Return the [x, y] coordinate for the center point of the cell that contains the specified text.  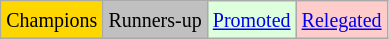
Champions [52, 20]
Runners-up [155, 20]
Promoted [252, 20]
Relegated [342, 20]
